Identify which cell holds the provided text, then report its (x, y) central coordinate. 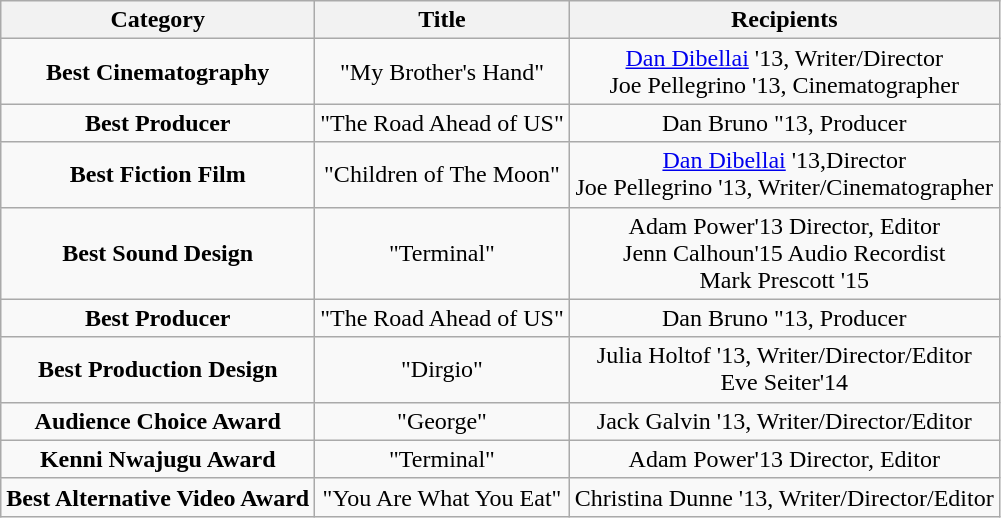
Best Production Design (158, 370)
Category (158, 20)
"Dirgio" (442, 370)
Recipients (784, 20)
Audience Choice Award (158, 421)
Jack Galvin '13, Writer/Director/Editor (784, 421)
Christina Dunne '13, Writer/Director/Editor (784, 497)
Dan Dibellai '13, Writer/Director Joe Pellegrino '13, Cinematographer (784, 72)
Adam Power'13 Director, Editor Jenn Calhoun'15 Audio Recordist Mark Prescott '15 (784, 253)
"My Brother's Hand" (442, 72)
Adam Power'13 Director, Editor (784, 459)
Dan Dibellai '13,Director Joe Pellegrino '13, Writer/Cinematographer (784, 174)
"George" (442, 421)
Best Alternative Video Award (158, 497)
Best Cinematography (158, 72)
Kenni Nwajugu Award (158, 459)
Title (442, 20)
Best Fiction Film (158, 174)
"Children of The Moon" (442, 174)
Julia Holtof '13, Writer/Director/Editor Eve Seiter'14 (784, 370)
"You Are What You Eat" (442, 497)
Best Sound Design (158, 253)
